Provide the [X, Y] coordinate of the cell's center where the given text is located.  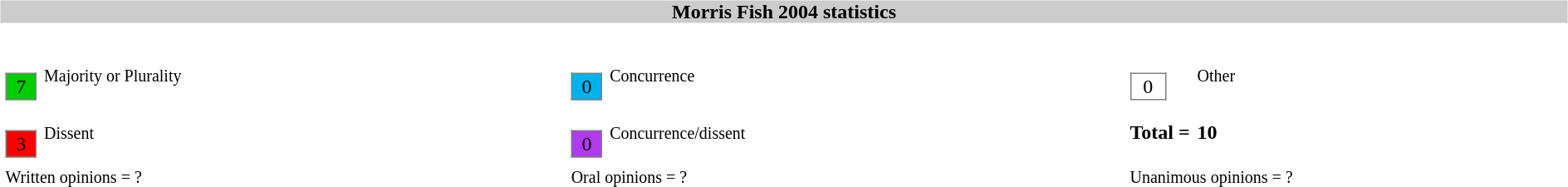
Other [1380, 76]
Concurrence/dissent [865, 132]
10 [1380, 132]
Dissent [304, 132]
Majority or Plurality [304, 76]
Total = [1159, 132]
Morris Fish 2004 statistics [784, 12]
Concurrence [865, 76]
